Extract the (X, Y) coordinate from the center of the cell holding the provided text.  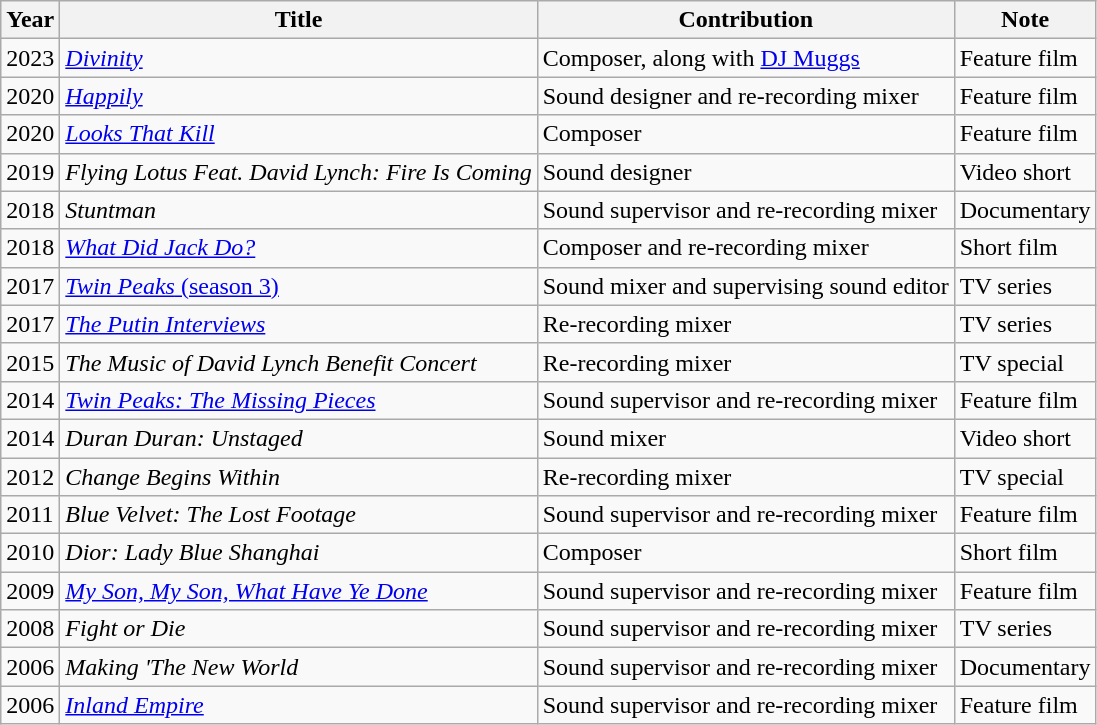
2008 (30, 629)
Fight or Die (298, 629)
2011 (30, 515)
The Music of David Lynch Benefit Concert (298, 362)
Change Begins Within (298, 477)
Title (298, 20)
Composer and re-recording mixer (746, 248)
Looks That Kill (298, 134)
My Son, My Son, What Have Ye Done (298, 591)
Year (30, 20)
Sound mixer (746, 438)
2015 (30, 362)
Sound designer and re-recording mixer (746, 96)
2023 (30, 58)
Divinity (298, 58)
Twin Peaks (season 3) (298, 286)
Making 'The New World (298, 667)
Contribution (746, 20)
Sound designer (746, 172)
Note (1025, 20)
Happily (298, 96)
Inland Empire (298, 705)
Sound mixer and supervising sound editor (746, 286)
Composer, along with DJ Muggs (746, 58)
2012 (30, 477)
Dior: Lady Blue Shanghai (298, 553)
Twin Peaks: The Missing Pieces (298, 400)
The Putin Interviews (298, 324)
Blue Velvet: The Lost Footage (298, 515)
What Did Jack Do? (298, 248)
Duran Duran: Unstaged (298, 438)
2009 (30, 591)
2019 (30, 172)
2010 (30, 553)
Flying Lotus Feat. David Lynch: Fire Is Coming (298, 172)
Stuntman (298, 210)
